From the cell containing the given text, extract its center point as [X, Y] coordinate. 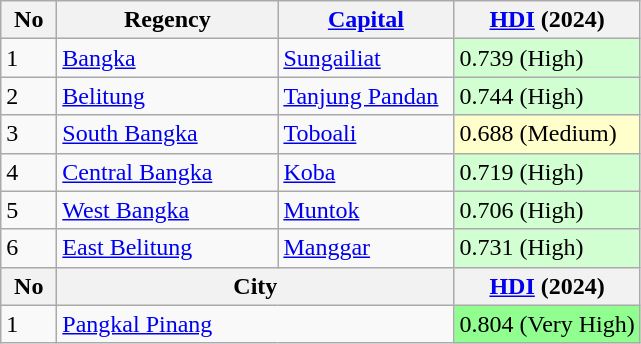
0.706 (High) [547, 210]
Bangka [168, 58]
6 [29, 248]
South Bangka [168, 134]
4 [29, 172]
0.744 (High) [547, 96]
Capital [366, 20]
Manggar [366, 248]
3 [29, 134]
2 [29, 96]
City [256, 286]
Sungailiat [366, 58]
Central Bangka [168, 172]
Toboali [366, 134]
0.731 (High) [547, 248]
West Bangka [168, 210]
Tanjung Pandan [366, 96]
Regency [168, 20]
Koba [366, 172]
0.688 (Medium) [547, 134]
Pangkal Pinang [256, 324]
Belitung [168, 96]
0.804 (Very High) [547, 324]
0.719 (High) [547, 172]
Muntok [366, 210]
East Belitung [168, 248]
0.739 (High) [547, 58]
5 [29, 210]
